Return the [x, y] coordinate for the center point of the cell that contains the specified text.  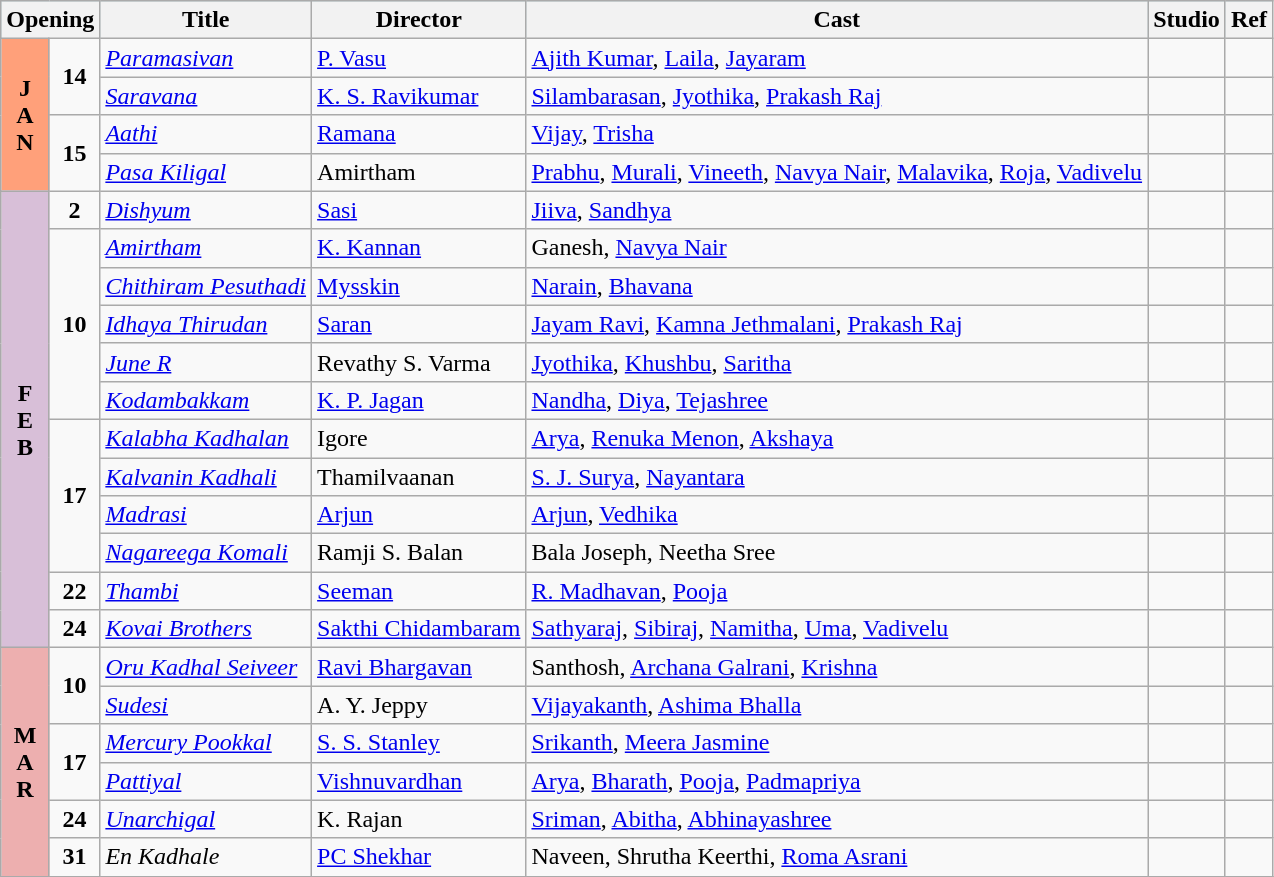
Sasi [419, 210]
A. Y. Jeppy [419, 705]
S. J. Surya, Nayantara [837, 477]
Thambi [206, 591]
Saran [419, 324]
S. S. Stanley [419, 743]
Pattiyal [206, 781]
Vijayakanth, Ashima Bhalla [837, 705]
Vishnuvardhan [419, 781]
Seeman [419, 591]
14 [74, 77]
Mysskin [419, 286]
Madrasi [206, 515]
Srikanth, Meera Jasmine [837, 743]
Title [206, 20]
Ajith Kumar, Laila, Jayaram [837, 58]
2 [74, 210]
PC Shekhar [419, 857]
Sriman, Abitha, Abhinayashree [837, 819]
Thamilvaanan [419, 477]
Arya, Renuka Menon, Akshaya [837, 438]
Dishyum [206, 210]
K. S. Ravikumar [419, 96]
Ramana [419, 134]
Igore [419, 438]
Ref [1248, 20]
22 [74, 591]
Nagareega Komali [206, 553]
Ramji S. Balan [419, 553]
K. P. Jagan [419, 400]
K. Kannan [419, 248]
Arya, Bharath, Pooja, Padmapriya [837, 781]
Bala Joseph, Neetha Sree [837, 553]
15 [74, 153]
Kalvanin Kadhali [206, 477]
Oru Kadhal Seiveer [206, 667]
Sakthi Chidambaram [419, 629]
Director [419, 20]
Arjun [419, 515]
MAR [26, 762]
Jyothika, Khushbu, Saritha [837, 362]
Silambarasan, Jyothika, Prakash Raj [837, 96]
Studio [1187, 20]
Naveen, Shrutha Keerthi, Roma Asrani [837, 857]
FEB [26, 420]
Pasa Kiligal [206, 172]
Jayam Ravi, Kamna Jethmalani, Prakash Raj [837, 324]
Ravi Bhargavan [419, 667]
June R [206, 362]
Kalabha Kadhalan [206, 438]
P. Vasu [419, 58]
Arjun, Vedhika [837, 515]
Kovai Brothers [206, 629]
Nandha, Diya, Tejashree [837, 400]
Unarchigal [206, 819]
Opening [50, 20]
JAN [26, 115]
Jiiva, Sandhya [837, 210]
Saravana [206, 96]
Kodambakkam [206, 400]
Paramasivan [206, 58]
Sathyaraj, Sibiraj, Namitha, Uma, Vadivelu [837, 629]
R. Madhavan, Pooja [837, 591]
Mercury Pookkal [206, 743]
Vijay, Trisha [837, 134]
En Kadhale [206, 857]
Revathy S. Varma [419, 362]
Aathi [206, 134]
Cast [837, 20]
K. Rajan [419, 819]
31 [74, 857]
Chithiram Pesuthadi [206, 286]
Sudesi [206, 705]
Prabhu, Murali, Vineeth, Navya Nair, Malavika, Roja, Vadivelu [837, 172]
Idhaya Thirudan [206, 324]
Santhosh, Archana Galrani, Krishna [837, 667]
Ganesh, Navya Nair [837, 248]
Narain, Bhavana [837, 286]
